Find where the given text appears and provide that cell's center as (x, y) coordinate. 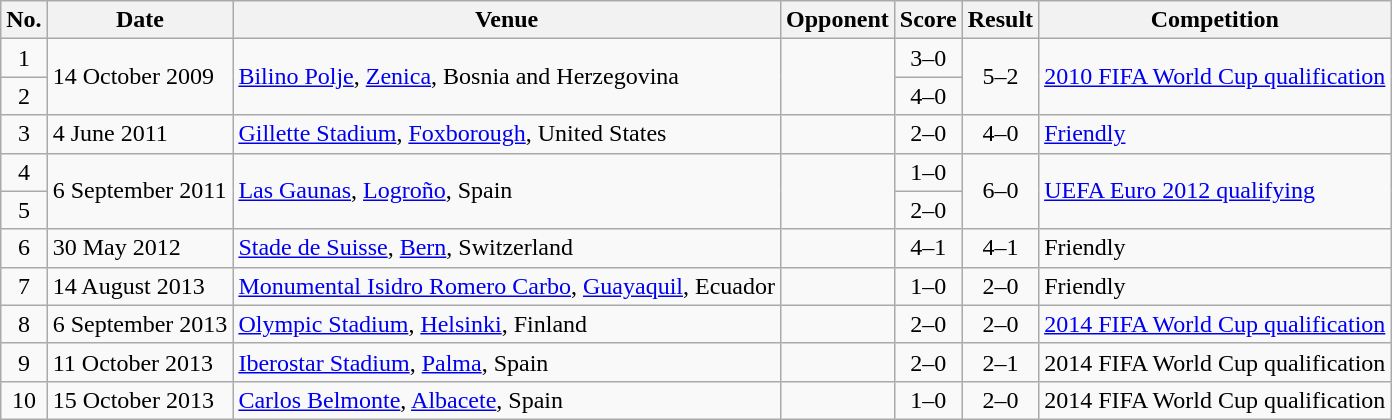
Competition (1215, 20)
6 (24, 248)
Las Gaunas, Logroño, Spain (507, 191)
14 October 2009 (140, 77)
5 (24, 210)
Result (1000, 20)
6 September 2011 (140, 191)
UEFA Euro 2012 qualifying (1215, 191)
4 June 2011 (140, 134)
Score (928, 20)
No. (24, 20)
9 (24, 362)
Venue (507, 20)
14 August 2013 (140, 286)
11 October 2013 (140, 362)
1 (24, 58)
Stade de Suisse, Bern, Switzerland (507, 248)
5–2 (1000, 77)
4 (24, 172)
7 (24, 286)
10 (24, 400)
30 May 2012 (140, 248)
Opponent (837, 20)
Carlos Belmonte, Albacete, Spain (507, 400)
3–0 (928, 58)
3 (24, 134)
Monumental Isidro Romero Carbo, Guayaquil, Ecuador (507, 286)
6–0 (1000, 191)
15 October 2013 (140, 400)
8 (24, 324)
Gillette Stadium, Foxborough, United States (507, 134)
Olympic Stadium, Helsinki, Finland (507, 324)
2010 FIFA World Cup qualification (1215, 77)
Date (140, 20)
2–1 (1000, 362)
Iberostar Stadium, Palma, Spain (507, 362)
Bilino Polje, Zenica, Bosnia and Herzegovina (507, 77)
2 (24, 96)
6 September 2013 (140, 324)
